Return the (X, Y) coordinate for the center point of the cell that contains the specified text.  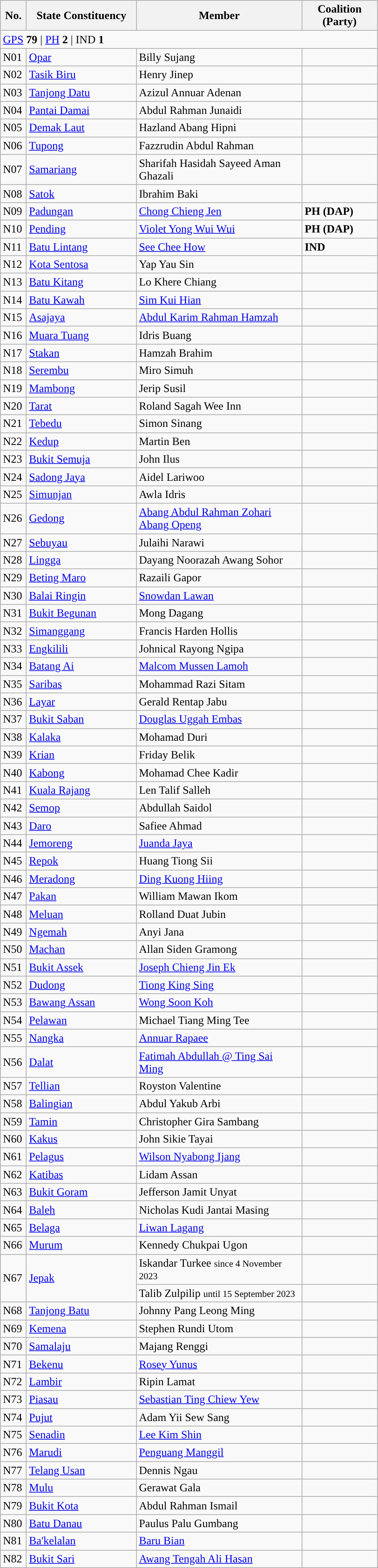
N50 (13, 950)
Abdul Rahman Junaidi (219, 110)
Jefferson Jamit Unyat (219, 1192)
N16 (13, 335)
Liwan Lagang (219, 1228)
Bukit Goram (81, 1192)
Senadin (81, 1435)
Tupong (81, 146)
N35 (13, 684)
Adam Yii Sew Sang (219, 1417)
N51 (13, 967)
Gedong (81, 518)
Roland Sagah Wee Inn (219, 406)
Anyi Jana (219, 932)
Demak Laut (81, 128)
Chong Chieng Jen (219, 211)
N17 (13, 353)
Juanda Jaya (219, 844)
Batu Kawah (81, 300)
N39 (13, 755)
Royston Valentine (219, 1086)
N58 (13, 1103)
N54 (13, 1020)
N20 (13, 406)
N31 (13, 613)
Batu Lintang (81, 247)
Asajaya (81, 318)
Fatimah Abdullah @ Ting Sai Ming (219, 1062)
Douglas Uggah Embas (219, 719)
N49 (13, 932)
Simon Sinang (219, 424)
N38 (13, 737)
Lo Khere Chiang (219, 282)
Tebedu (81, 424)
Bawang Assan (81, 1003)
Tanjong Batu (81, 1311)
Idris Buang (219, 335)
Sadong Jaya (81, 477)
Dayang Noorazah Awang Sohor (219, 560)
N27 (13, 543)
Malcom Mussen Lamoh (219, 666)
Hamzah Brahim (219, 353)
Henry Jinep (219, 75)
N73 (13, 1399)
Stakan (81, 353)
N09 (13, 211)
Padungan (81, 211)
N75 (13, 1435)
Annuar Rapaee (219, 1038)
Bukit Saban (81, 719)
Mulu (81, 1488)
Kuala Rajang (81, 790)
Mambong (81, 388)
Meradong (81, 879)
Serembu (81, 371)
Sharifah Hasidah Sayeed Aman Ghazali (219, 169)
Beting Maro (81, 578)
Yap Yau Sin (219, 265)
N05 (13, 128)
Awla Idris (219, 494)
N18 (13, 371)
Simunjan (81, 494)
Aidel Lariwoo (219, 477)
See Chee How (219, 247)
Tiong King Sing (219, 985)
N71 (13, 1364)
N79 (13, 1506)
Jemoreng (81, 844)
Mohammad Razi Sitam (219, 684)
Batu Danau (81, 1523)
N68 (13, 1311)
Tanjong Datu (81, 93)
Daro (81, 825)
Sebuyau (81, 543)
N32 (13, 631)
Abang Abdul Rahman Zohari Abang Openg (219, 518)
Majang Renggi (219, 1346)
N60 (13, 1139)
Wong Soon Koh (219, 1003)
Machan (81, 950)
N78 (13, 1488)
Sebastian Ting Chiew Yew (219, 1399)
Rosey Yunus (219, 1364)
N15 (13, 318)
N69 (13, 1329)
Penguang Manggil (219, 1453)
Ibrahim Baki (219, 193)
Johnical Rayong Ngipa (219, 649)
Meluan (81, 914)
Mohamad Chee Kadir (219, 772)
Dalat (81, 1062)
Razaili Gapor (219, 578)
Joseph Chieng Jin Ek (219, 967)
N14 (13, 300)
Abdul Yakub Arbi (219, 1103)
Martin Ben (219, 441)
William Mawan Ikom (219, 897)
Billy Sujang (219, 57)
Batang Ai (81, 666)
Kota Sentosa (81, 265)
Nicholas Kudi Jantai Masing (219, 1210)
N76 (13, 1453)
Abdul Karim Rahman Hamzah (219, 318)
Simanggang (81, 631)
Jerip Susil (219, 388)
N26 (13, 518)
Baru Bian (219, 1541)
N11 (13, 247)
N59 (13, 1121)
N56 (13, 1062)
Friday Belik (219, 755)
Sim Kui Hian (219, 300)
N70 (13, 1346)
N63 (13, 1192)
Jepak (81, 1278)
Telang Usan (81, 1470)
Pending (81, 229)
N02 (13, 75)
Kemena (81, 1329)
John Sikie Tayai (219, 1139)
N06 (13, 146)
N74 (13, 1417)
Belaga (81, 1228)
Samalaju (81, 1346)
N48 (13, 914)
Abdul Rahman Ismail (219, 1506)
Nangka (81, 1038)
Gerald Rentap Jabu (219, 702)
No. (13, 16)
N80 (13, 1523)
N53 (13, 1003)
Tarat (81, 406)
Dudong (81, 985)
Balingian (81, 1103)
N65 (13, 1228)
GPS 79 | PH 2 | IND 1 (189, 40)
N22 (13, 441)
Azizul Annuar Adenan (219, 93)
N40 (13, 772)
N04 (13, 110)
Engkilili (81, 649)
Murum (81, 1245)
Kennedy Chukpai Ugon (219, 1245)
N24 (13, 477)
Gerawat Gala (219, 1488)
Mohamad Duri (219, 737)
Snowdan Lawan (219, 596)
N23 (13, 459)
N55 (13, 1038)
Bukit Begunan (81, 613)
Julaihi Narawi (219, 543)
Lidam Assan (219, 1175)
Samariang (81, 169)
N45 (13, 861)
N46 (13, 879)
N21 (13, 424)
Lingga (81, 560)
N30 (13, 596)
Dennis Ngau (219, 1470)
Ding Kuong Hiing (219, 879)
Rolland Duat Jubin (219, 914)
Pelawan (81, 1020)
Bukit Kota (81, 1506)
Bukit Semuja (81, 459)
N67 (13, 1278)
Baleh (81, 1210)
N34 (13, 666)
Ngemah (81, 932)
N07 (13, 169)
Satok (81, 193)
Kedup (81, 441)
N82 (13, 1559)
Layar (81, 702)
N72 (13, 1382)
Tellian (81, 1086)
Pelagus (81, 1157)
IND (340, 247)
Safiee Ahmad (219, 825)
N08 (13, 193)
N57 (13, 1086)
Violet Yong Wui Wui (219, 229)
Lambir (81, 1382)
N77 (13, 1470)
Iskandar Turkee since 4 November 2023 (219, 1269)
Pujut (81, 1417)
Mong Dagang (219, 613)
Pakan (81, 897)
Bekenu (81, 1364)
Michael Tiang Ming Tee (219, 1020)
Coalition (Party) (340, 16)
Muara Tuang (81, 335)
Awang Tengah Ali Hasan (219, 1559)
Francis Harden Hollis (219, 631)
Tasik Biru (81, 75)
Talib Zulpilip until 15 September 2023 (219, 1293)
Krian (81, 755)
Fazzrudin Abdul Rahman (219, 146)
Repok (81, 861)
N47 (13, 897)
Member (219, 16)
Johnny Pang Leong Ming (219, 1311)
Piasau (81, 1399)
Katibas (81, 1175)
Christopher Gira Sambang (219, 1121)
Ba'kelalan (81, 1541)
N42 (13, 808)
N19 (13, 388)
N01 (13, 57)
Wilson Nyabong Ijang (219, 1157)
Pantai Damai (81, 110)
N81 (13, 1541)
Semop (81, 808)
N37 (13, 719)
Lee Kim Shin (219, 1435)
Allan Siden Gramong (219, 950)
N44 (13, 844)
Kalaka (81, 737)
N61 (13, 1157)
N10 (13, 229)
N12 (13, 265)
Miro Simuh (219, 371)
N29 (13, 578)
Ripin Lamat (219, 1382)
Paulus Palu Gumbang (219, 1523)
Bukit Assek (81, 967)
N62 (13, 1175)
N43 (13, 825)
N33 (13, 649)
State Constituency (81, 16)
Len Talif Salleh (219, 790)
Hazland Abang Hipni (219, 128)
N52 (13, 985)
Tamin (81, 1121)
Balai Ringin (81, 596)
Batu Kitang (81, 282)
N28 (13, 560)
N03 (13, 93)
Kakus (81, 1139)
Marudi (81, 1453)
Stephen Rundi Utom (219, 1329)
Saribas (81, 684)
N13 (13, 282)
N41 (13, 790)
Bukit Sari (81, 1559)
Huang Tiong Sii (219, 861)
N36 (13, 702)
John Ilus (219, 459)
Kabong (81, 772)
N64 (13, 1210)
N66 (13, 1245)
Abdullah Saidol (219, 808)
N25 (13, 494)
Opar (81, 57)
